Detect which cell encompasses the target text, then output its [X, Y] center coordinate. 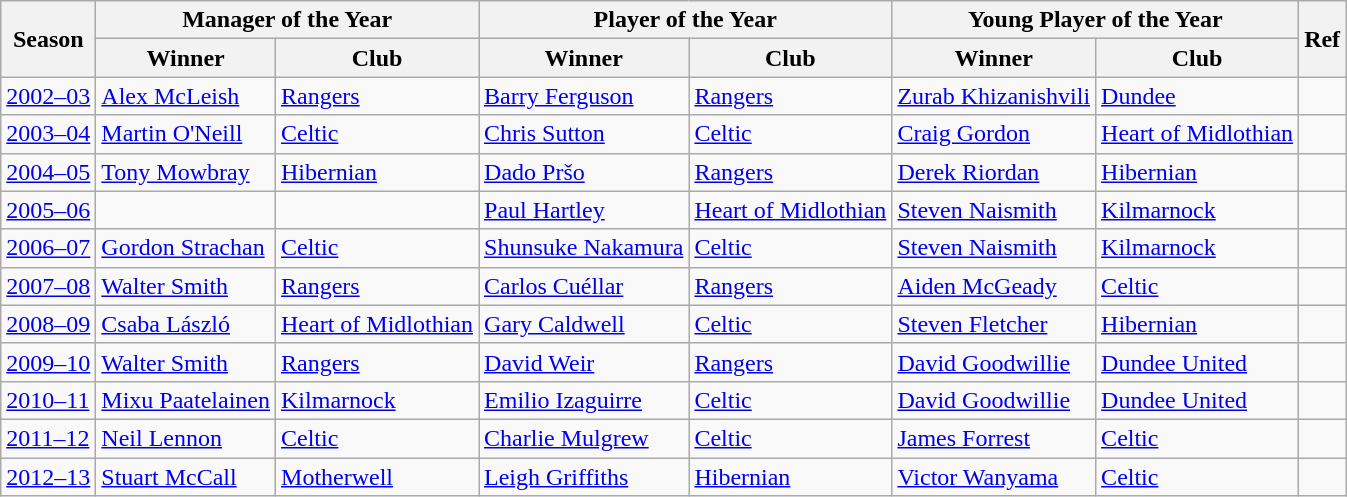
Carlos Cuéllar [584, 286]
Manager of the Year [288, 20]
Craig Gordon [994, 134]
2008–09 [48, 324]
Zurab Khizanishvili [994, 96]
Charlie Mulgrew [584, 438]
Stuart McCall [186, 477]
Young Player of the Year [1096, 20]
Mixu Paatelainen [186, 400]
Victor Wanyama [994, 477]
2006–07 [48, 248]
Csaba László [186, 324]
2010–11 [48, 400]
Dado Pršo [584, 172]
Shunsuke Nakamura [584, 248]
2002–03 [48, 96]
2009–10 [48, 362]
2011–12 [48, 438]
2003–04 [48, 134]
Aiden McGeady [994, 286]
Alex McLeish [186, 96]
Emilio Izaguirre [584, 400]
Player of the Year [686, 20]
Motherwell [378, 477]
Barry Ferguson [584, 96]
David Weir [584, 362]
Season [48, 39]
Tony Mowbray [186, 172]
Gordon Strachan [186, 248]
2005–06 [48, 210]
Paul Hartley [584, 210]
Gary Caldwell [584, 324]
2007–08 [48, 286]
Neil Lennon [186, 438]
Steven Fletcher [994, 324]
2004–05 [48, 172]
Ref [1322, 39]
Dundee [1198, 96]
2012–13 [48, 477]
James Forrest [994, 438]
Leigh Griffiths [584, 477]
Martin O'Neill [186, 134]
Derek Riordan [994, 172]
Chris Sutton [584, 134]
